Extract the [X, Y] coordinate from the center of the cell holding the provided text.  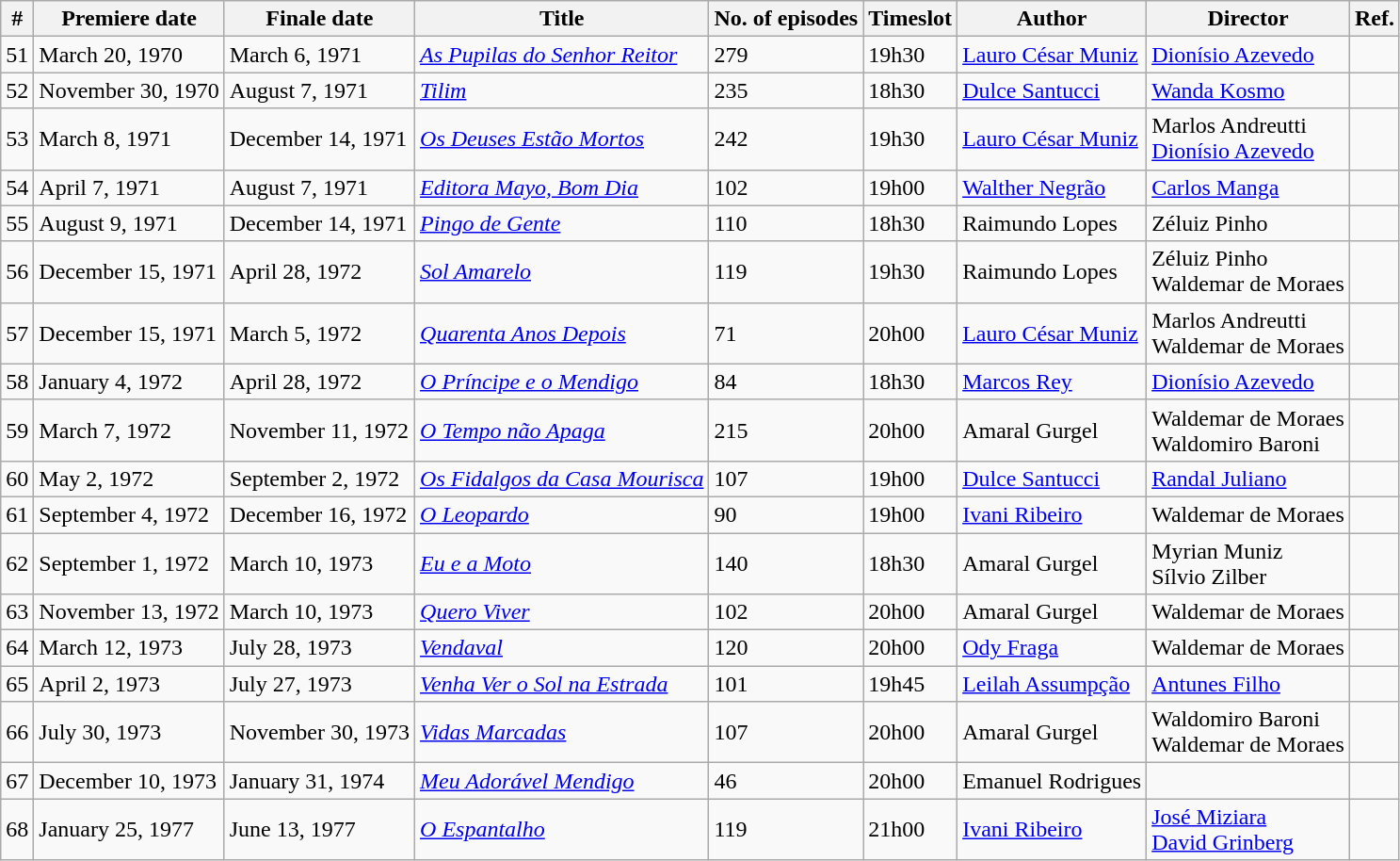
August 9, 1971 [129, 223]
O Príncipe e o Mendigo [562, 382]
Waldomiro BaroniWaldemar de Moraes [1248, 733]
Director [1248, 19]
January 4, 1972 [129, 382]
Meu Adorável Mendigo [562, 781]
Walther Negrão [1053, 187]
Marlos AndreuttiWaldemar de Moraes [1248, 333]
21h00 [910, 829]
64 [17, 648]
November 30, 1970 [129, 90]
Timeslot [910, 19]
242 [786, 139]
61 [17, 514]
46 [786, 781]
Finale date [319, 19]
May 2, 1972 [129, 479]
60 [17, 479]
68 [17, 829]
Zéluiz Pinho [1248, 223]
53 [17, 139]
67 [17, 781]
101 [786, 684]
José MiziaraDavid Grinberg [1248, 829]
March 6, 1971 [319, 55]
58 [17, 382]
December 16, 1972 [319, 514]
Zéluiz PinhoWaldemar de Moraes [1248, 271]
November 11, 1972 [319, 430]
December 10, 1973 [129, 781]
120 [786, 648]
Os Fidalgos da Casa Mourisca [562, 479]
Leilah Assumpção [1053, 684]
66 [17, 733]
57 [17, 333]
140 [786, 563]
September 1, 1972 [129, 563]
January 25, 1977 [129, 829]
Tilim [562, 90]
# [17, 19]
Carlos Manga [1248, 187]
Quero Viver [562, 612]
Vidas Marcadas [562, 733]
As Pupilas do Senhor Reitor [562, 55]
March 5, 1972 [319, 333]
July 27, 1973 [319, 684]
51 [17, 55]
March 7, 1972 [129, 430]
September 4, 1972 [129, 514]
March 20, 1970 [129, 55]
April 2, 1973 [129, 684]
Os Deuses Estão Mortos [562, 139]
90 [786, 514]
June 13, 1977 [319, 829]
63 [17, 612]
Premiere date [129, 19]
55 [17, 223]
Marlos AndreuttiDionísio Azevedo [1248, 139]
November 13, 1972 [129, 612]
Marcos Rey [1053, 382]
279 [786, 55]
Author [1053, 19]
Ref. [1375, 19]
O Tempo não Apaga [562, 430]
March 12, 1973 [129, 648]
Wanda Kosmo [1248, 90]
O Espantalho [562, 829]
April 7, 1971 [129, 187]
Waldemar de MoraesWaldomiro Baroni [1248, 430]
Emanuel Rodrigues [1053, 781]
19h45 [910, 684]
No. of episodes [786, 19]
Myrian MunizSílvio Zilber [1248, 563]
52 [17, 90]
56 [17, 271]
Vendaval [562, 648]
November 30, 1973 [319, 733]
Quarenta Anos Depois [562, 333]
62 [17, 563]
July 30, 1973 [129, 733]
Sol Amarelo [562, 271]
Antunes Filho [1248, 684]
Eu e a Moto [562, 563]
Editora Mayo, Bom Dia [562, 187]
235 [786, 90]
Ody Fraga [1053, 648]
O Leopardo [562, 514]
July 28, 1973 [319, 648]
65 [17, 684]
59 [17, 430]
Title [562, 19]
215 [786, 430]
Pingo de Gente [562, 223]
71 [786, 333]
110 [786, 223]
Venha Ver o Sol na Estrada [562, 684]
March 8, 1971 [129, 139]
54 [17, 187]
September 2, 1972 [319, 479]
January 31, 1974 [319, 781]
84 [786, 382]
Randal Juliano [1248, 479]
